Capture the cell that displays the provided text and extract its [X, Y] central coordinate. 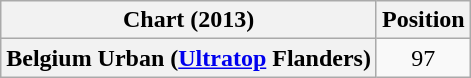
97 [423, 58]
Position [423, 20]
Belgium Urban (Ultratop Flanders) [189, 58]
Chart (2013) [189, 20]
